Extract the [X, Y] coordinate from the center of the cell holding the provided text.  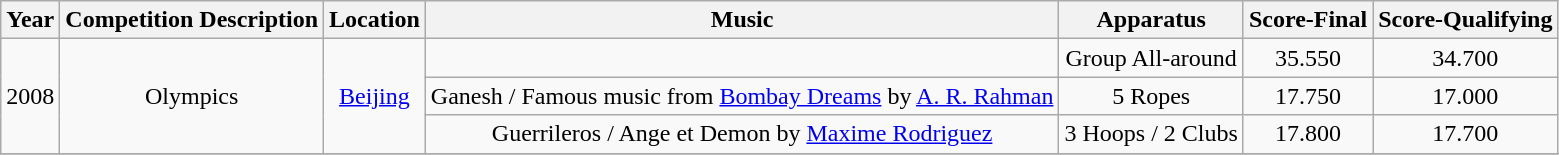
Guerrileros / Ange et Demon by Maxime Rodriguez [742, 134]
17.800 [1308, 134]
Score-Qualifying [1466, 20]
2008 [30, 96]
Ganesh / Famous music from Bombay Dreams by A. R. Rahman [742, 96]
Olympics [192, 96]
Apparatus [1151, 20]
34.700 [1466, 58]
Group All-around [1151, 58]
Location [375, 20]
17.700 [1466, 134]
35.550 [1308, 58]
Beijing [375, 96]
Score-Final [1308, 20]
Year [30, 20]
Music [742, 20]
Competition Description [192, 20]
5 Ropes [1151, 96]
3 Hoops / 2 Clubs [1151, 134]
17.750 [1308, 96]
17.000 [1466, 96]
